Provide the [X, Y] coordinate of the cell's center where the given text is located.  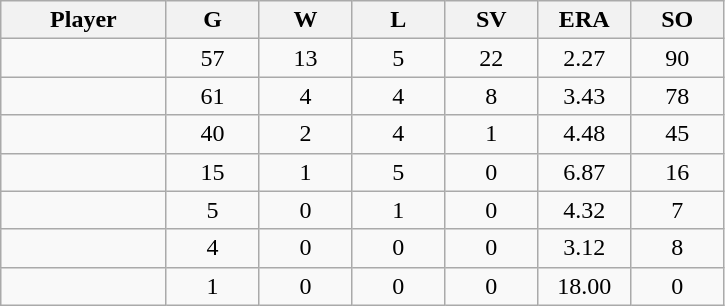
SO [678, 20]
18.00 [584, 286]
3.12 [584, 248]
90 [678, 58]
4.32 [584, 210]
61 [212, 96]
78 [678, 96]
2.27 [584, 58]
W [306, 20]
57 [212, 58]
15 [212, 172]
6.87 [584, 172]
Player [84, 20]
4.48 [584, 134]
G [212, 20]
SV [492, 20]
13 [306, 58]
3.43 [584, 96]
16 [678, 172]
22 [492, 58]
45 [678, 134]
ERA [584, 20]
40 [212, 134]
2 [306, 134]
7 [678, 210]
L [398, 20]
